Locate the cell with the specified text and output its (x, y) center coordinate. 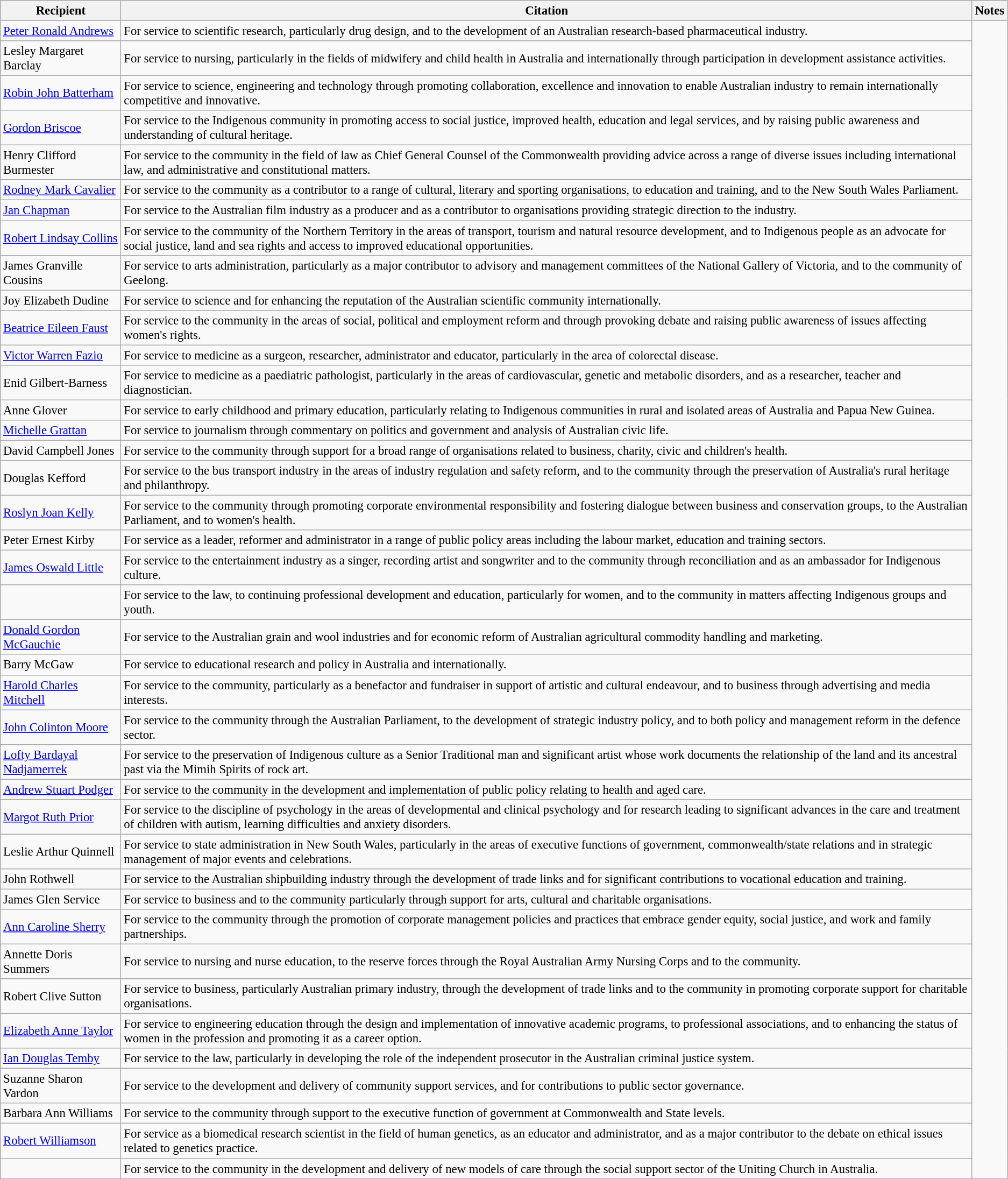
Recipient (61, 11)
Lofty Bardayal Nadjamerrek (61, 762)
Andrew Stuart Podger (61, 789)
Elizabeth Anne Taylor (61, 1031)
Victor Warren Fazio (61, 355)
For service to science and for enhancing the reputation of the Australian scientific community internationally. (546, 300)
For service to scientific research, particularly drug design, and to the development of an Australian research-based pharmaceutical industry. (546, 31)
For service to the community in the development and implementation of public policy relating to health and aged care. (546, 789)
Robert Clive Sutton (61, 997)
For service to the Australian film industry as a producer and as a contributor to organisations providing strategic direction to the industry. (546, 210)
Lesley Margaret Barclay (61, 58)
John Rothwell (61, 879)
For service to the development and delivery of community support services, and for contributions to public sector governance. (546, 1086)
James Granville Cousins (61, 272)
Rodney Mark Cavalier (61, 190)
Donald Gordon McGauchie (61, 637)
Barbara Ann Williams (61, 1113)
Robin John Batterham (61, 94)
Henry Clifford Burmester (61, 163)
Peter Ernest Kirby (61, 540)
Margot Ruth Prior (61, 817)
Leslie Arthur Quinnell (61, 851)
Roslyn Joan Kelly (61, 513)
For service to journalism through commentary on politics and government and analysis of Australian civic life. (546, 430)
Annette Doris Summers (61, 962)
Beatrice Eileen Faust (61, 327)
Jan Chapman (61, 210)
Robert Williamson (61, 1141)
For service to the law, particularly in developing the role of the independent prosecutor in the Australian criminal justice system. (546, 1058)
Michelle Grattan (61, 430)
James Oswald Little (61, 568)
For service to the Australian grain and wool industries and for economic reform of Australian agricultural commodity handling and marketing. (546, 637)
For service to the community through support for a broad range of organisations related to business, charity, civic and children's health. (546, 450)
For service to educational research and policy in Australia and internationally. (546, 665)
Robert Lindsay Collins (61, 238)
Douglas Kefford (61, 478)
Citation (546, 11)
For service as a leader, reformer and administrator in a range of public policy areas including the labour market, education and training sectors. (546, 540)
For service to the community through support to the executive function of government at Commonwealth and State levels. (546, 1113)
James Glen Service (61, 899)
For service to medicine as a surgeon, researcher, administrator and educator, particularly in the area of colorectal disease. (546, 355)
For service to business and to the community particularly through support for arts, cultural and charitable organisations. (546, 899)
Enid Gilbert-Barness (61, 383)
Barry McGaw (61, 665)
Peter Ronald Andrews (61, 31)
John Colinton Moore (61, 728)
Anne Glover (61, 410)
David Campbell Jones (61, 450)
Joy Elizabeth Dudine (61, 300)
Suzanne Sharon Vardon (61, 1086)
Ian Douglas Temby (61, 1058)
For service to nursing and nurse education, to the reserve forces through the Royal Australian Army Nursing Corps and to the community. (546, 962)
Harold Charles Mitchell (61, 692)
Ann Caroline Sherry (61, 927)
Notes (990, 11)
Gordon Briscoe (61, 128)
